Return [X, Y] of the center of cell containing provided text 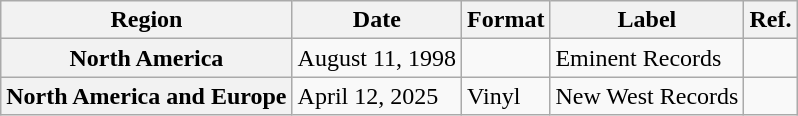
Ref. [770, 20]
August 11, 1998 [377, 58]
Format [506, 20]
North America [146, 58]
Label [647, 20]
Vinyl [506, 96]
April 12, 2025 [377, 96]
Date [377, 20]
North America and Europe [146, 96]
Eminent Records [647, 58]
New West Records [647, 96]
Region [146, 20]
